Determine the [x, y] coordinate at the center of the cell enclosing the given text.  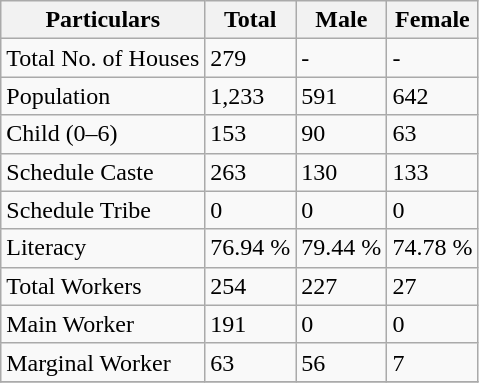
227 [342, 286]
Total [250, 20]
74.78 % [432, 248]
Total Workers [103, 286]
Marginal Worker [103, 362]
591 [342, 96]
Total No. of Houses [103, 58]
79.44 % [342, 248]
263 [250, 172]
Schedule Caste [103, 172]
Particulars [103, 20]
133 [432, 172]
90 [342, 134]
Male [342, 20]
191 [250, 324]
130 [342, 172]
76.94 % [250, 248]
1,233 [250, 96]
7 [432, 362]
Literacy [103, 248]
153 [250, 134]
Population [103, 96]
Female [432, 20]
56 [342, 362]
Schedule Tribe [103, 210]
Child (0–6) [103, 134]
Main Worker [103, 324]
279 [250, 58]
27 [432, 286]
254 [250, 286]
642 [432, 96]
